Determine the (X, Y) coordinate at the center of the cell enclosing the given text.  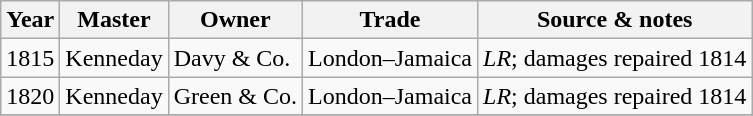
Master (114, 20)
Davy & Co. (235, 58)
Trade (390, 20)
1815 (30, 58)
1820 (30, 96)
Green & Co. (235, 96)
Year (30, 20)
Source & notes (615, 20)
Owner (235, 20)
